Return the (X, Y) coordinate for the center point of the cell that contains the specified text.  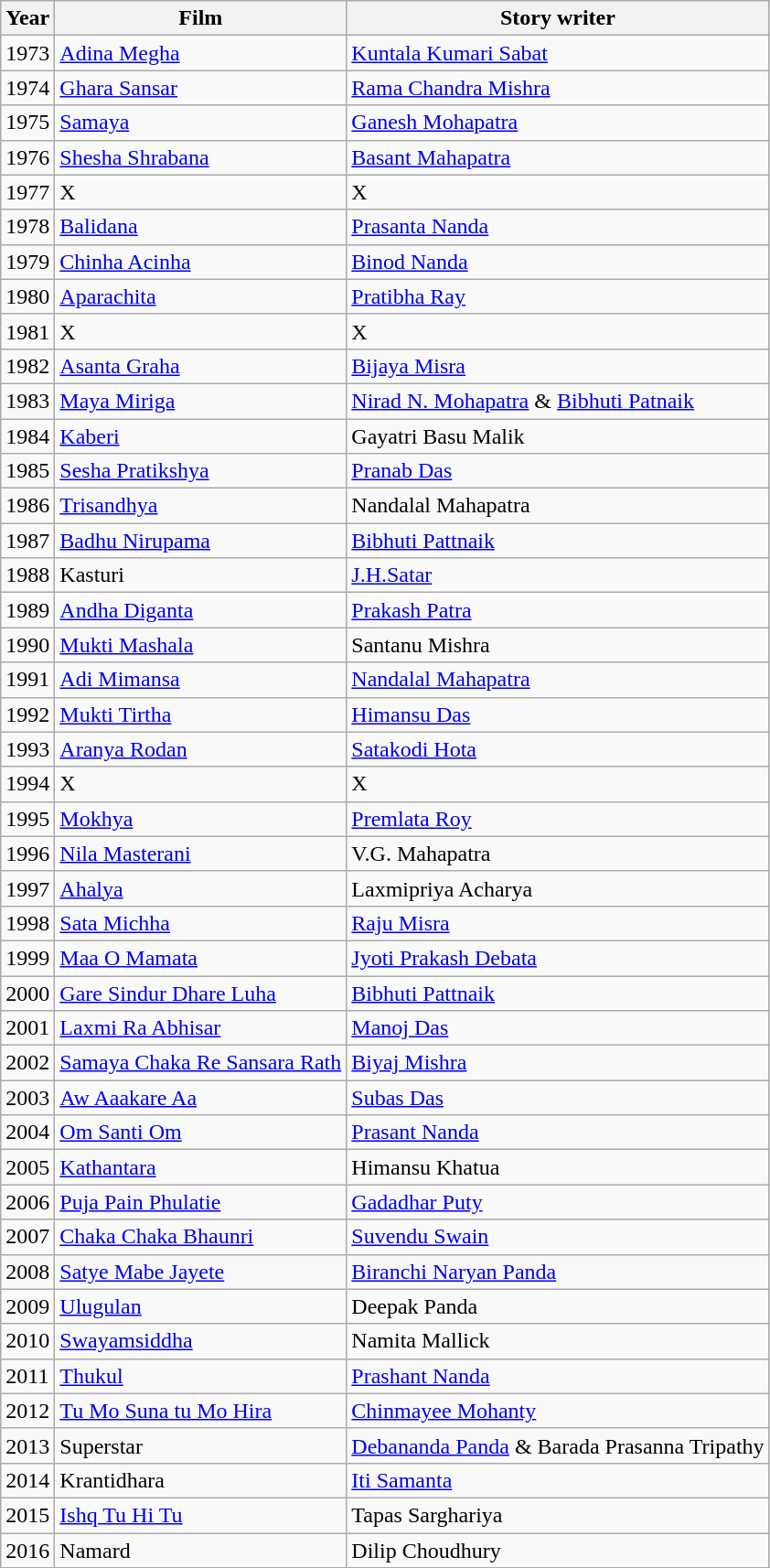
1988 (27, 575)
2015 (27, 1515)
1979 (27, 262)
Nirad N. Mohapatra & Bibhuti Patnaik (558, 401)
2011 (27, 1376)
Prashant Nanda (558, 1376)
Sesha Pratikshya (201, 471)
1992 (27, 714)
Gadadhar Puty (558, 1202)
Bijaya Misra (558, 366)
Mokhya (201, 819)
1986 (27, 506)
Chinmayee Mohanty (558, 1411)
J.H.Satar (558, 575)
1975 (27, 123)
Aranya Rodan (201, 749)
1990 (27, 645)
Chaka Chaka Bhaunri (201, 1237)
1996 (27, 854)
Balidana (201, 227)
Aw Aaakare Aa (201, 1098)
1973 (27, 53)
1993 (27, 749)
Deepak Panda (558, 1306)
Pranab Das (558, 471)
1995 (27, 819)
2010 (27, 1341)
Himansu Das (558, 714)
Chinha Acinha (201, 262)
Mukti Tirtha (201, 714)
Ulugulan (201, 1306)
Krantidhara (201, 1480)
Satakodi Hota (558, 749)
Film (201, 18)
Year (27, 18)
1984 (27, 436)
Ishq Tu Hi Tu (201, 1515)
2001 (27, 1028)
Ganesh Mohapatra (558, 123)
2013 (27, 1445)
Iti Samanta (558, 1480)
1985 (27, 471)
Satye Mabe Jayete (201, 1272)
V.G. Mahapatra (558, 854)
Kasturi (201, 575)
Story writer (558, 18)
Samaya Chaka Re Sansara Rath (201, 1063)
Trisandhya (201, 506)
Namard (201, 1551)
2009 (27, 1306)
Suvendu Swain (558, 1237)
2000 (27, 993)
1974 (27, 88)
1994 (27, 784)
Laxmipriya Acharya (558, 888)
Kuntala Kumari Sabat (558, 53)
Samaya (201, 123)
2003 (27, 1098)
Maya Miriga (201, 401)
Mukti Mashala (201, 645)
Om Santi Om (201, 1133)
Thukul (201, 1376)
Prakash Patra (558, 610)
Adi Mimansa (201, 680)
Dilip Choudhury (558, 1551)
2005 (27, 1167)
Himansu Khatua (558, 1167)
1977 (27, 192)
2006 (27, 1202)
1981 (27, 331)
2014 (27, 1480)
2007 (27, 1237)
1989 (27, 610)
Sata Michha (201, 923)
Basant Mahapatra (558, 157)
Premlata Roy (558, 819)
1999 (27, 958)
Shesha Shrabana (201, 157)
2002 (27, 1063)
Manoj Das (558, 1028)
1978 (27, 227)
Badhu Nirupama (201, 541)
2012 (27, 1411)
Jyoti Prakash Debata (558, 958)
Ahalya (201, 888)
2004 (27, 1133)
Adina Megha (201, 53)
1991 (27, 680)
Rama Chandra Mishra (558, 88)
Tu Mo Suna tu Mo Hira (201, 1411)
1997 (27, 888)
Swayamsiddha (201, 1341)
Namita Mallick (558, 1341)
Santanu Mishra (558, 645)
Binod Nanda (558, 262)
Laxmi Ra Abhisar (201, 1028)
Pratibha Ray (558, 296)
Prasanta Nanda (558, 227)
Gayatri Basu Malik (558, 436)
Kathantara (201, 1167)
Asanta Graha (201, 366)
Gare Sindur Dhare Luha (201, 993)
Biranchi Naryan Panda (558, 1272)
Ghara Sansar (201, 88)
Puja Pain Phulatie (201, 1202)
Subas Das (558, 1098)
Nila Masterani (201, 854)
Prasant Nanda (558, 1133)
2008 (27, 1272)
Raju Misra (558, 923)
Biyaj Mishra (558, 1063)
1987 (27, 541)
1983 (27, 401)
1980 (27, 296)
Debananda Panda & Barada Prasanna Tripathy (558, 1445)
Andha Diganta (201, 610)
Superstar (201, 1445)
1982 (27, 366)
Kaberi (201, 436)
1976 (27, 157)
2016 (27, 1551)
1998 (27, 923)
Maa O Mamata (201, 958)
Tapas Sarghariya (558, 1515)
Aparachita (201, 296)
